Return [X, Y] of the center of cell containing provided text 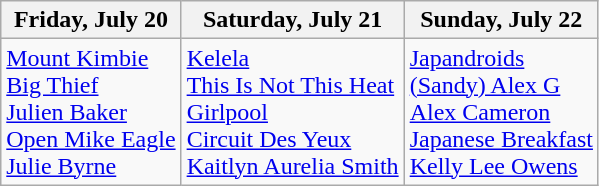
KelelaThis Is Not This HeatGirlpoolCircuit Des YeuxKaitlyn Aurelia Smith [292, 112]
Sunday, July 22 [501, 20]
Friday, July 20 [91, 20]
Japandroids(Sandy) Alex GAlex CameronJapanese BreakfastKelly Lee Owens [501, 112]
Saturday, July 21 [292, 20]
Mount KimbieBig ThiefJulien BakerOpen Mike EagleJulie Byrne [91, 112]
